Search for the cell housing the specified text and yield its [x, y] center coordinate. 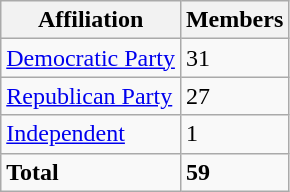
Independent [91, 134]
Total [91, 172]
Republican Party [91, 96]
Affiliation [91, 20]
Democratic Party [91, 58]
59 [234, 172]
31 [234, 58]
27 [234, 96]
1 [234, 134]
Members [234, 20]
